Detect which cell encompasses the target text, then output its [x, y] center coordinate. 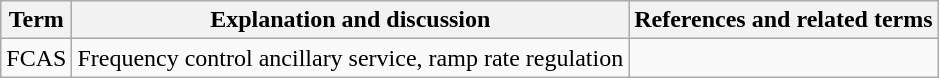
FCAS [36, 58]
References and related terms [784, 20]
Term [36, 20]
Explanation and discussion [350, 20]
Frequency control ancillary service, ramp rate regulation [350, 58]
